Output the [X, Y] coordinate of the center of the cell containing the given text.  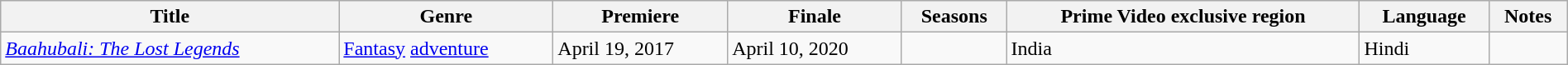
Baahubali: The Lost Legends [170, 48]
Title [170, 17]
Prime Video exclusive region [1183, 17]
Finale [815, 17]
Genre [447, 17]
Language [1424, 17]
Notes [1528, 17]
Seasons [954, 17]
Premiere [640, 17]
India [1183, 48]
Fantasy adventure [447, 48]
April 19, 2017 [640, 48]
Hindi [1424, 48]
April 10, 2020 [815, 48]
